Search for the cell housing the specified text and yield its (x, y) center coordinate. 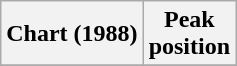
Peakposition (189, 34)
Chart (1988) (72, 34)
